Locate the cell with the specified text and output its [x, y] center coordinate. 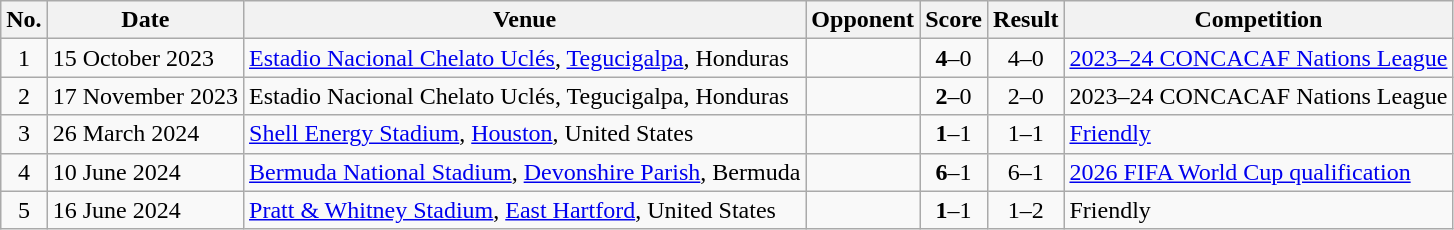
2 [24, 96]
Shell Energy Stadium, Houston, United States [525, 134]
26 March 2024 [145, 134]
1 [24, 58]
Opponent [863, 20]
17 November 2023 [145, 96]
Date [145, 20]
16 June 2024 [145, 210]
5 [24, 210]
1–2 [1026, 210]
2026 FIFA World Cup qualification [1258, 172]
Venue [525, 20]
No. [24, 20]
Score [954, 20]
3 [24, 134]
Bermuda National Stadium, Devonshire Parish, Bermuda [525, 172]
Result [1026, 20]
Competition [1258, 20]
Pratt & Whitney Stadium, East Hartford, United States [525, 210]
15 October 2023 [145, 58]
4 [24, 172]
10 June 2024 [145, 172]
